Search for the cell housing the specified text and yield its [x, y] center coordinate. 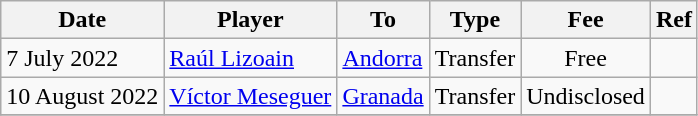
Free [586, 58]
Date [82, 20]
Undisclosed [586, 96]
Víctor Meseguer [250, 96]
To [383, 20]
Andorra [383, 58]
Fee [586, 20]
Ref [674, 20]
Type [475, 20]
Raúl Lizoain [250, 58]
Granada [383, 96]
Player [250, 20]
10 August 2022 [82, 96]
7 July 2022 [82, 58]
